Detect which cell encompasses the target text, then output its [X, Y] center coordinate. 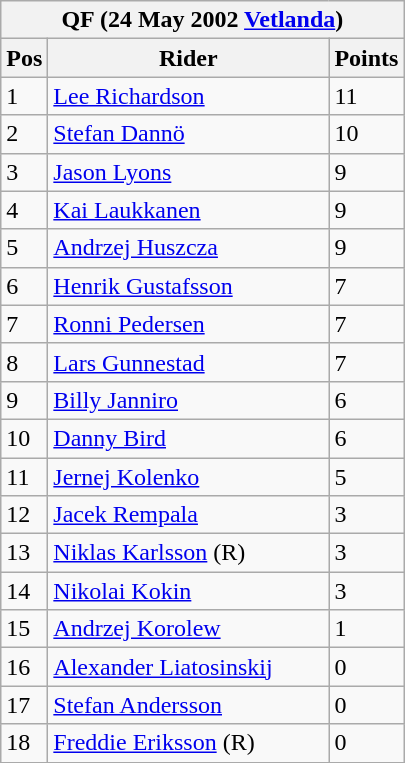
Rider [188, 58]
Stefan Dannö [188, 134]
Kai Laukkanen [188, 210]
13 [24, 553]
Niklas Karlsson (R) [188, 553]
Points [366, 58]
Jason Lyons [188, 172]
Nikolai Kokin [188, 591]
Henrik Gustafsson [188, 286]
Stefan Andersson [188, 705]
Danny Bird [188, 438]
QF (24 May 2002 Vetlanda) [202, 20]
Jacek Rempala [188, 515]
17 [24, 705]
16 [24, 667]
12 [24, 515]
Jernej Kolenko [188, 477]
Lee Richardson [188, 96]
14 [24, 591]
Lars Gunnestad [188, 362]
18 [24, 743]
Freddie Eriksson (R) [188, 743]
Andrzej Korolew [188, 629]
Billy Janniro [188, 400]
2 [24, 134]
15 [24, 629]
Andrzej Huszcza [188, 248]
4 [24, 210]
Pos [24, 58]
Alexander Liatosinskij [188, 667]
8 [24, 362]
Ronni Pedersen [188, 324]
